Detect which cell encompasses the target text, then output its [X, Y] center coordinate. 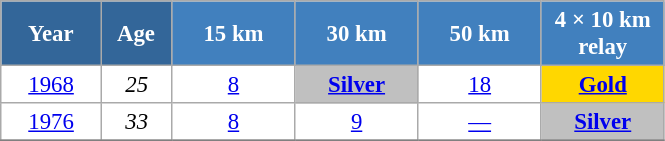
— [480, 122]
33 [136, 122]
Gold [602, 85]
Year [52, 34]
18 [480, 85]
9 [356, 122]
Age [136, 34]
1976 [52, 122]
4 × 10 km relay [602, 34]
30 km [356, 34]
50 km [480, 34]
15 km [234, 34]
25 [136, 85]
1968 [52, 85]
